Capture the cell that displays the provided text and extract its [x, y] central coordinate. 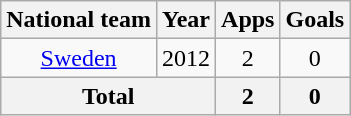
Apps [248, 20]
Sweden [79, 58]
Total [108, 96]
Year [186, 20]
National team [79, 20]
2012 [186, 58]
Goals [315, 20]
